Identify which cell holds the provided text, then report its [X, Y] central coordinate. 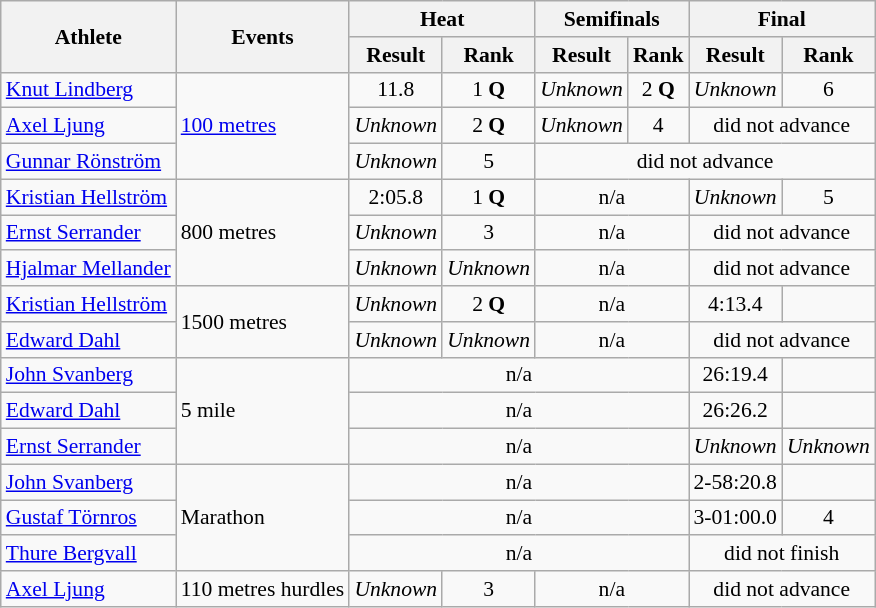
Hjalmar Mellander [88, 269]
did not finish [781, 554]
5 mile [263, 410]
Athlete [88, 36]
6 [828, 90]
11.8 [396, 90]
Heat [442, 19]
3-01:00.0 [734, 518]
26:26.2 [734, 411]
Events [263, 36]
Marathon [263, 518]
800 metres [263, 232]
Knut Lindberg [88, 90]
2:05.8 [396, 197]
4:13.4 [734, 304]
Thure Bergvall [88, 554]
26:19.4 [734, 375]
Semifinals [612, 19]
Gunnar Rönström [88, 162]
2-58:20.8 [734, 482]
110 metres hurdles [263, 589]
Final [781, 19]
Gustaf Törnros [88, 518]
1500 metres [263, 322]
100 metres [263, 126]
